Detect which cell encompasses the target text, then output its [x, y] center coordinate. 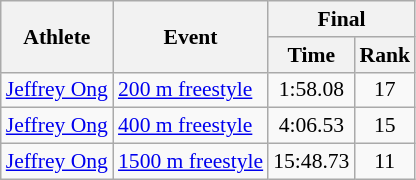
Final [342, 19]
Rank [384, 55]
Event [190, 36]
15 [384, 126]
17 [384, 90]
200 m freestyle [190, 90]
400 m freestyle [190, 126]
4:06.53 [311, 126]
Athlete [57, 36]
11 [384, 162]
1:58.08 [311, 90]
15:48.73 [311, 162]
1500 m freestyle [190, 162]
Time [311, 55]
